For the text-containing cell, return its midpoint in (X, Y) coordinate format. 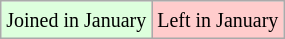
Joined in January (76, 20)
Left in January (218, 20)
